Identify which cell holds the provided text, then report its (x, y) central coordinate. 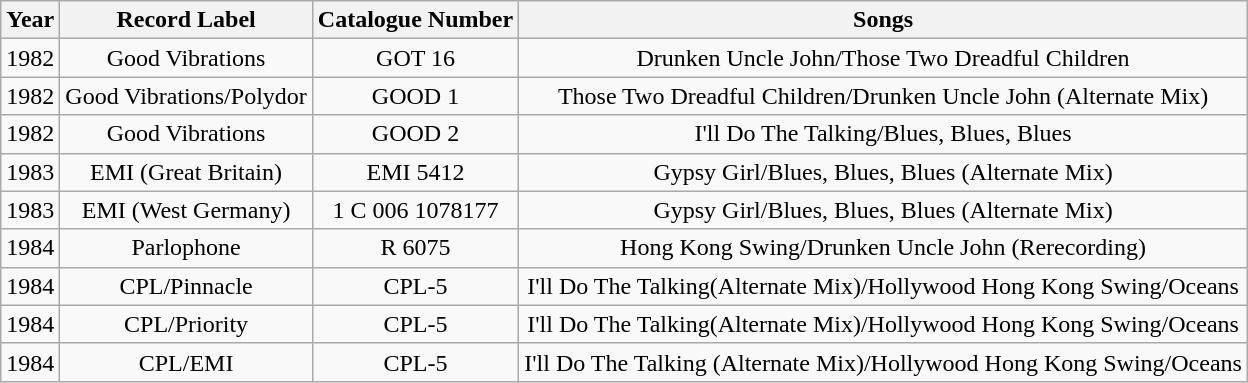
Good Vibrations/Polydor (186, 96)
GOOD 2 (415, 134)
1 C 006 1078177 (415, 210)
Parlophone (186, 248)
Songs (884, 20)
I'll Do The Talking (Alternate Mix)/Hollywood Hong Kong Swing/Oceans (884, 362)
EMI (Great Britain) (186, 172)
R 6075 (415, 248)
Year (30, 20)
Hong Kong Swing/Drunken Uncle John (Rerecording) (884, 248)
Those Two Dreadful Children/Drunken Uncle John (Alternate Mix) (884, 96)
GOOD 1 (415, 96)
I'll Do The Talking/Blues, Blues, Blues (884, 134)
Record Label (186, 20)
Drunken Uncle John/Those Two Dreadful Children (884, 58)
EMI 5412 (415, 172)
EMI (West Germany) (186, 210)
CPL/Priority (186, 324)
CPL/EMI (186, 362)
CPL/Pinnacle (186, 286)
Catalogue Number (415, 20)
GOT 16 (415, 58)
